Pinpoint the cell where the given text exists, returning its (X, Y) midpoint coordinate. 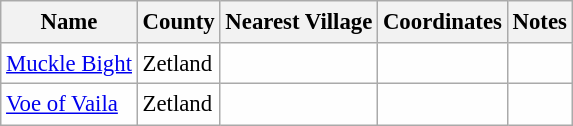
Muckle Bight (70, 62)
County (178, 22)
Notes (540, 22)
Voe of Vaila (70, 104)
Name (70, 22)
Coordinates (443, 22)
Nearest Village (299, 22)
